Detect which cell encompasses the target text, then output its [x, y] center coordinate. 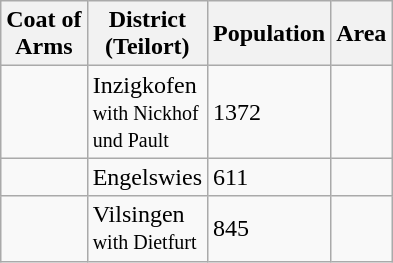
611 [270, 177]
Vilsingenwith Dietfurt [147, 228]
845 [270, 228]
Coat ofArms [44, 34]
Area [362, 34]
Engelswies [147, 177]
District(Teilort) [147, 34]
Inzigkofenwith Nickhofund Pault [147, 112]
1372 [270, 112]
Population [270, 34]
